Detect which cell encompasses the target text, then output its (X, Y) center coordinate. 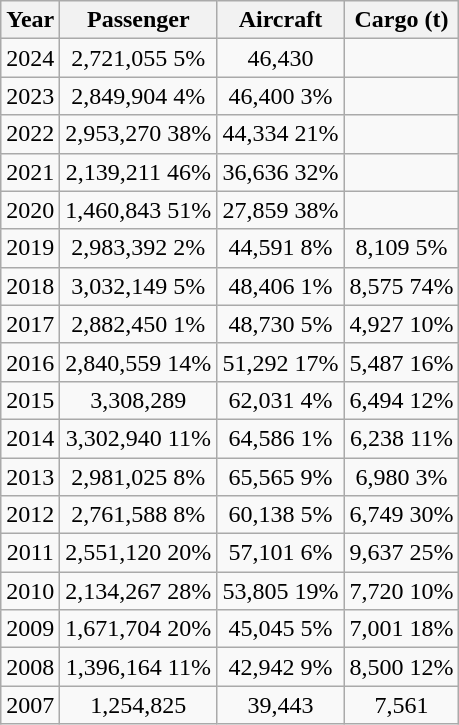
3,308,289 (138, 400)
8,109 5% (402, 248)
6,749 30% (402, 515)
2,551,120 20% (138, 553)
36,636 32% (280, 172)
62,031 4% (280, 400)
2,953,270 38% (138, 134)
2015 (30, 400)
45,045 5% (280, 629)
2,840,559 14% (138, 362)
42,942 9% (280, 667)
44,591 8% (280, 248)
2020 (30, 210)
1,671,704 20% (138, 629)
8,500 12% (402, 667)
2014 (30, 438)
2013 (30, 477)
5,487 16% (402, 362)
46,430 (280, 58)
2018 (30, 286)
46,400 3% (280, 96)
7,561 (402, 705)
8,575 74% (402, 286)
65,565 9% (280, 477)
48,406 1% (280, 286)
2,721,055 5% (138, 58)
57,101 6% (280, 553)
1,396,164 11% (138, 667)
2007 (30, 705)
9,637 25% (402, 553)
Passenger (138, 20)
Year (30, 20)
2009 (30, 629)
2,134,267 28% (138, 591)
2022 (30, 134)
1,460,843 51% (138, 210)
Cargo (t) (402, 20)
2021 (30, 172)
1,254,825 (138, 705)
3,302,940 11% (138, 438)
2,983,392 2% (138, 248)
2,882,450 1% (138, 324)
7,720 10% (402, 591)
6,494 12% (402, 400)
2016 (30, 362)
2017 (30, 324)
3,032,149 5% (138, 286)
2011 (30, 553)
2024 (30, 58)
51,292 17% (280, 362)
53,805 19% (280, 591)
2,761,588 8% (138, 515)
6,238 11% (402, 438)
2,139,211 46% (138, 172)
2019 (30, 248)
60,138 5% (280, 515)
2,849,904 4% (138, 96)
4,927 10% (402, 324)
7,001 18% (402, 629)
2,981,025 8% (138, 477)
2023 (30, 96)
44,334 21% (280, 134)
6,980 3% (402, 477)
Aircraft (280, 20)
2008 (30, 667)
2010 (30, 591)
27,859 38% (280, 210)
64,586 1% (280, 438)
39,443 (280, 705)
2012 (30, 515)
48,730 5% (280, 324)
